Output the [X, Y] coordinate of the center of the cell containing the given text.  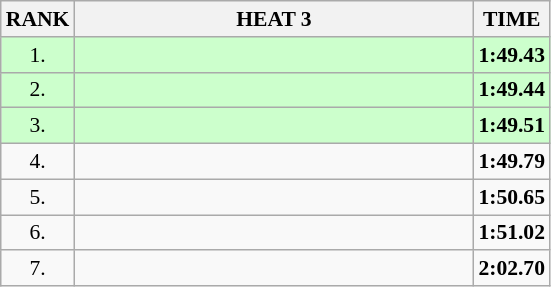
2. [38, 90]
2:02.70 [512, 269]
1:49.79 [512, 162]
HEAT 3 [274, 19]
RANK [38, 19]
1. [38, 55]
5. [38, 197]
1:49.44 [512, 90]
7. [38, 269]
1:50.65 [512, 197]
1:49.43 [512, 55]
TIME [512, 19]
6. [38, 233]
3. [38, 126]
1:49.51 [512, 126]
4. [38, 162]
1:51.02 [512, 233]
